Detect which cell encompasses the target text, then output its (x, y) center coordinate. 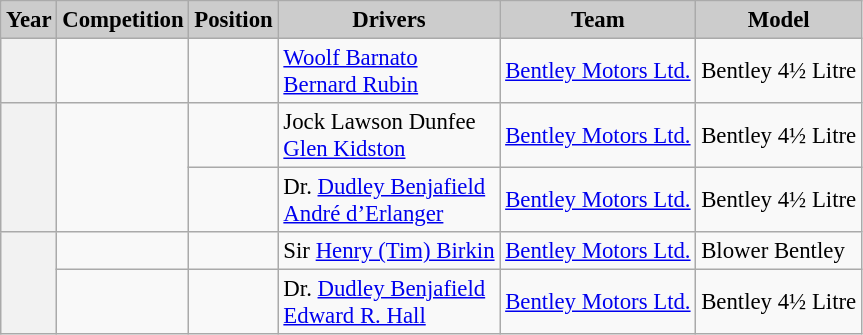
Drivers (389, 20)
Competition (123, 20)
Position (234, 20)
Dr. Dudley Benjafield André d’Erlanger (389, 200)
Sir Henry (Tim) Birkin (389, 251)
Team (598, 20)
Model (779, 20)
Jock Lawson Dunfee Glen Kidston (389, 136)
Blower Bentley (779, 251)
Woolf Barnato Bernard Rubin (389, 72)
Year (29, 20)
Dr. Dudley Benjafield Edward R. Hall (389, 302)
